Return (X, Y) of the center of cell containing provided text 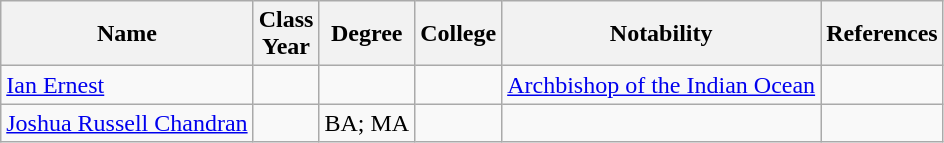
College (458, 34)
ClassYear (286, 34)
BA; MA (367, 123)
Archbishop of the Indian Ocean (662, 85)
Degree (367, 34)
References (882, 34)
Notability (662, 34)
Name (127, 34)
Ian Ernest (127, 85)
Joshua Russell Chandran (127, 123)
